For the text-containing cell, return its midpoint in [x, y] coordinate format. 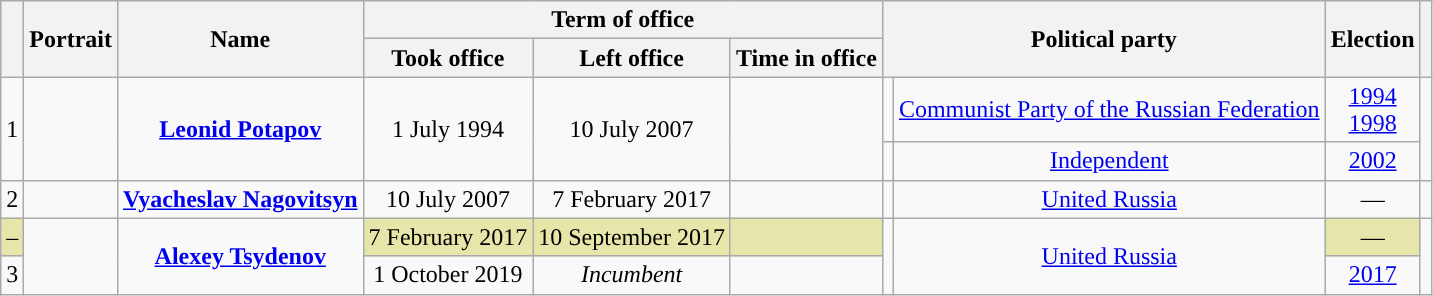
– [12, 237]
Portrait [71, 39]
Election [1372, 39]
Alexey Tsydenov [240, 256]
2002 [1372, 161]
Vyacheslav Nagovitsyn [240, 199]
1 July 1994 [448, 128]
1 [12, 128]
2017 [1372, 275]
3 [12, 275]
Left office [632, 58]
Term of office [622, 20]
19941998 [1372, 110]
Name [240, 39]
Independent [1109, 161]
Incumbent [632, 275]
Communist Party of the Russian Federation [1109, 110]
Political party [1104, 39]
Time in office [806, 58]
Took office [448, 58]
2 [12, 199]
10 September 2017 [632, 237]
1 October 2019 [448, 275]
Leonid Potapov [240, 128]
